Provide the (x, y) coordinate of the cell's center where the given text is located.  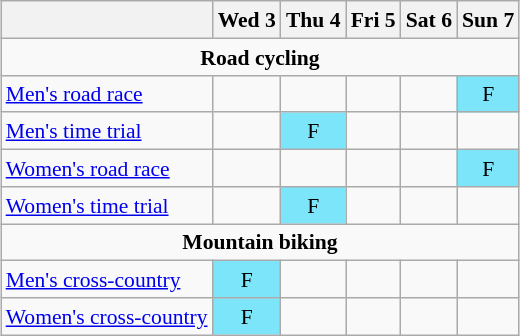
Women's cross-country (107, 316)
Men's road race (107, 94)
Wed 3 (247, 20)
Men's time trial (107, 130)
Women's time trial (107, 204)
Men's cross-country (107, 280)
Road cycling (260, 56)
Sat 6 (429, 20)
Sun 7 (488, 20)
Fri 5 (374, 20)
Thu 4 (314, 20)
Mountain biking (260, 242)
Women's road race (107, 168)
